Scan for the cell matching the given text and deliver its (X, Y) coordinate at center. 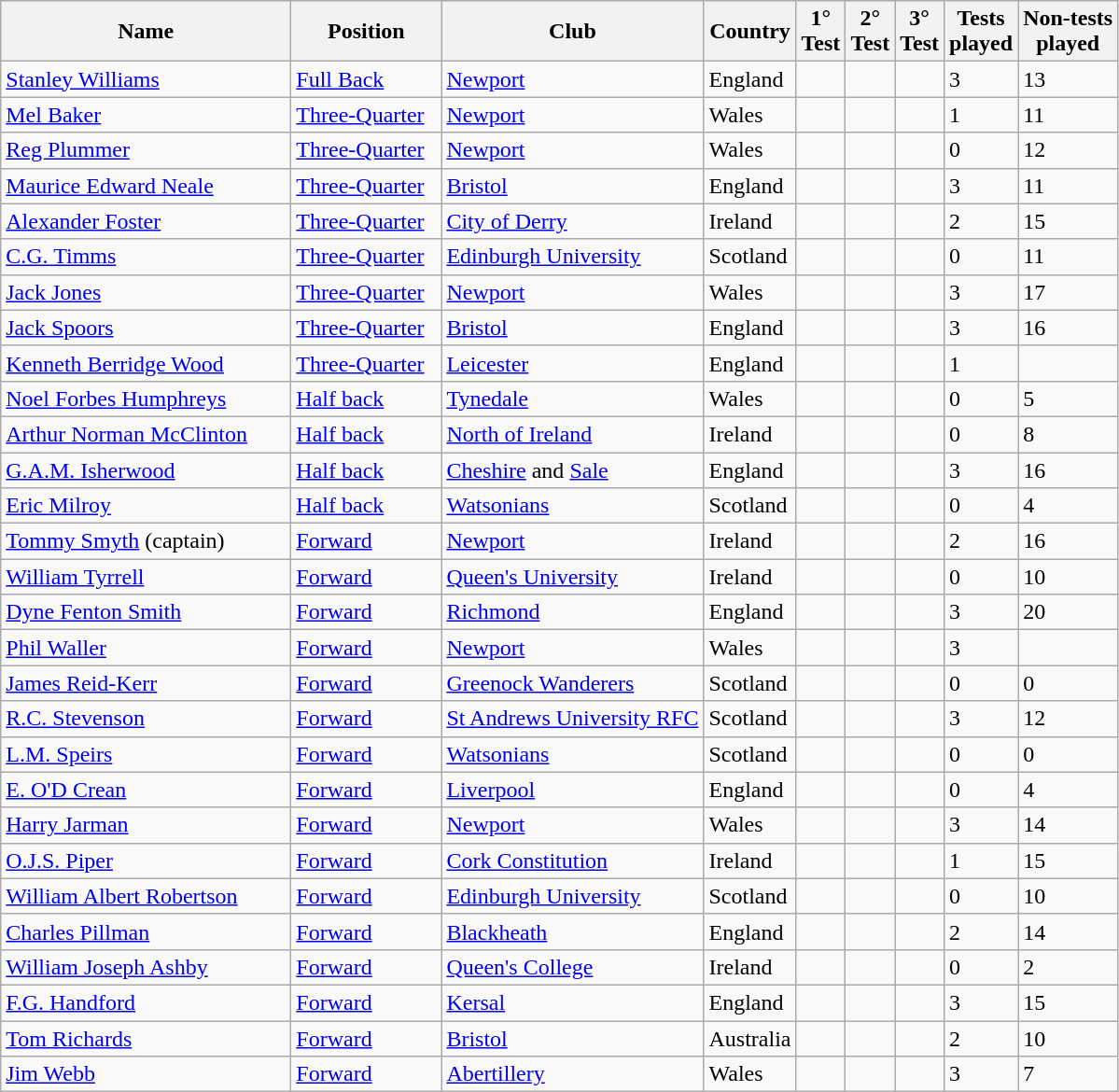
Australia (750, 1039)
Liverpool (573, 790)
Jack Jones (146, 292)
3°Test (920, 32)
Tynedale (573, 399)
Tests played (982, 32)
1°Test (821, 32)
William Tyrrell (146, 577)
Blackheath (573, 931)
Non-tests played (1068, 32)
R.C. Stevenson (146, 719)
G.A.M. Isherwood (146, 469)
St Andrews University RFC (573, 719)
2°Test (870, 32)
Arthur Norman McClinton (146, 434)
Jim Webb (146, 1074)
Cheshire and Sale (573, 469)
Greenock Wanderers (573, 683)
F.G. Handford (146, 1002)
James Reid-Kerr (146, 683)
Country (750, 32)
Charles Pillman (146, 931)
Maurice Edward Neale (146, 186)
8 (1068, 434)
Richmond (573, 612)
Queen's College (573, 967)
Stanley Williams (146, 79)
Tom Richards (146, 1039)
North of Ireland (573, 434)
O.J.S. Piper (146, 861)
Jack Spoors (146, 328)
Reg Plummer (146, 150)
E. O'D Crean (146, 790)
5 (1068, 399)
7 (1068, 1074)
Tommy Smyth (captain) (146, 541)
Harry Jarman (146, 825)
City of Derry (573, 221)
Kenneth Berridge Wood (146, 363)
Leicester (573, 363)
Club (573, 32)
Position (366, 32)
Eric Milroy (146, 506)
Name (146, 32)
20 (1068, 612)
Full Back (366, 79)
Noel Forbes Humphreys (146, 399)
William Albert Robertson (146, 896)
13 (1068, 79)
L.M. Speirs (146, 754)
Mel Baker (146, 115)
Abertillery (573, 1074)
Phil Waller (146, 648)
Dyne Fenton Smith (146, 612)
Alexander Foster (146, 221)
Kersal (573, 1002)
17 (1068, 292)
Cork Constitution (573, 861)
Queen's University (573, 577)
William Joseph Ashby (146, 967)
C.G. Timms (146, 257)
